Pinpoint the cell where the given text exists, returning its (x, y) midpoint coordinate. 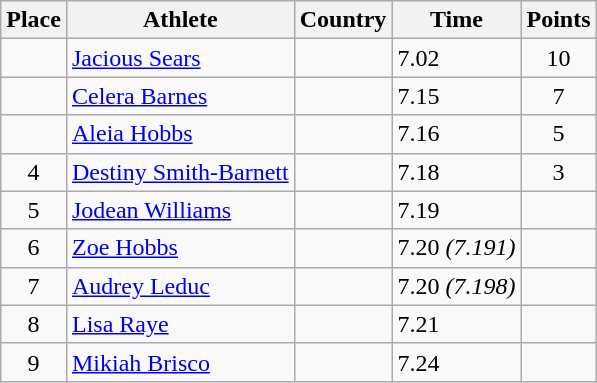
Points (558, 20)
Place (34, 20)
Lisa Raye (180, 324)
Aleia Hobbs (180, 134)
3 (558, 172)
7.21 (456, 324)
10 (558, 58)
Zoe Hobbs (180, 248)
7.20 (7.191) (456, 248)
7.02 (456, 58)
Country (343, 20)
Time (456, 20)
Audrey Leduc (180, 286)
4 (34, 172)
Destiny Smith-Barnett (180, 172)
6 (34, 248)
8 (34, 324)
7.20 (7.198) (456, 286)
Mikiah Brisco (180, 362)
Celera Barnes (180, 96)
9 (34, 362)
7.19 (456, 210)
7.18 (456, 172)
Jodean Williams (180, 210)
Jacious Sears (180, 58)
7.15 (456, 96)
7.16 (456, 134)
7.24 (456, 362)
Athlete (180, 20)
